Extract the [X, Y] coordinate from the center of the cell holding the provided text.  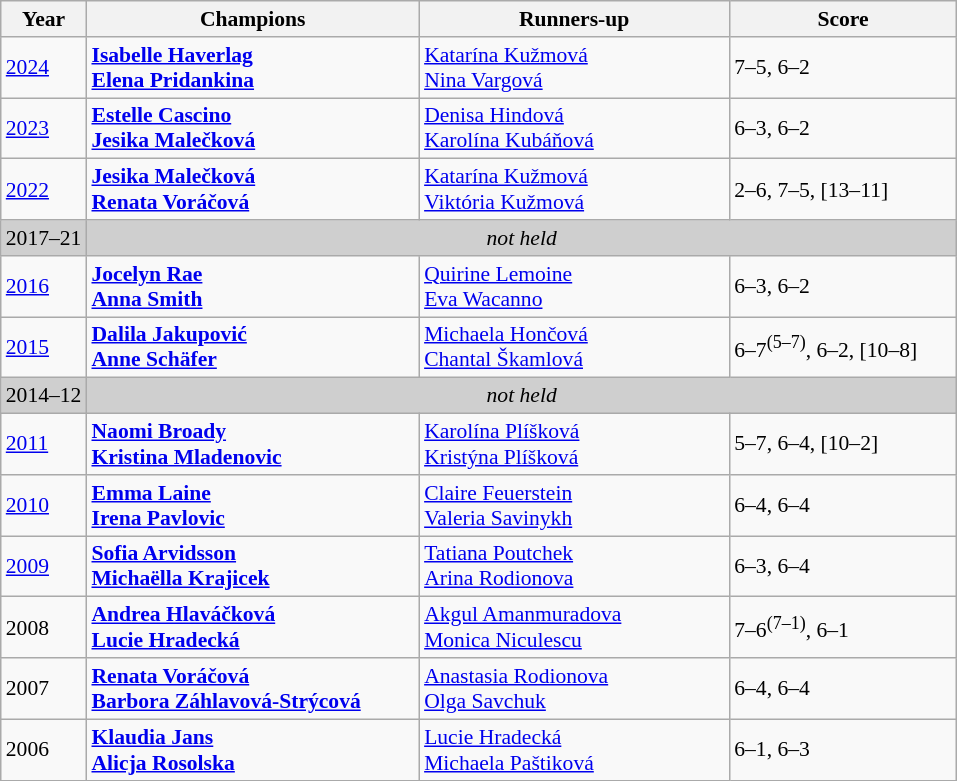
Claire Feuerstein Valeria Savinykh [574, 506]
6–1, 6–3 [843, 750]
7–6(7–1), 6–1 [843, 628]
Champions [252, 19]
2011 [44, 444]
2016 [44, 286]
Katarína Kužmová Nina Vargová [574, 68]
Anastasia Rodionova Olga Savchuk [574, 688]
Michaela Hončová Chantal Škamlová [574, 348]
Karolína Plíšková Kristýna Plíšková [574, 444]
Jocelyn Rae Anna Smith [252, 286]
7–5, 6–2 [843, 68]
2010 [44, 506]
5–7, 6–4, [10–2] [843, 444]
2014–12 [44, 396]
Estelle Cascino Jesika Malečková [252, 128]
2015 [44, 348]
2009 [44, 566]
Lucie Hradecká Michaela Paštiková [574, 750]
Runners-up [574, 19]
Dalila Jakupović Anne Schäfer [252, 348]
2–6, 7–5, [13–11] [843, 190]
Akgul Amanmuradova Monica Niculescu [574, 628]
Renata Voráčová Barbora Záhlavová-Strýcová [252, 688]
Sofia Arvidsson Michaëlla Krajicek [252, 566]
6–7(5–7), 6–2, [10–8] [843, 348]
2006 [44, 750]
Tatiana Poutchek Arina Rodionova [574, 566]
6–3, 6–4 [843, 566]
2023 [44, 128]
Isabelle Haverlag Elena Pridankina [252, 68]
2024 [44, 68]
Score [843, 19]
Andrea Hlaváčková Lucie Hradecká [252, 628]
2022 [44, 190]
Katarína Kužmová Viktória Kužmová [574, 190]
Quirine Lemoine Eva Wacanno [574, 286]
Klaudia Jans Alicja Rosolska [252, 750]
Year [44, 19]
Denisa Hindová Karolína Kubáňová [574, 128]
Jesika Malečková Renata Voráčová [252, 190]
Emma Laine Irena Pavlovic [252, 506]
2017–21 [44, 238]
2007 [44, 688]
Naomi Broady Kristina Mladenovic [252, 444]
2008 [44, 628]
